Search for the cell housing the specified text and yield its [X, Y] center coordinate. 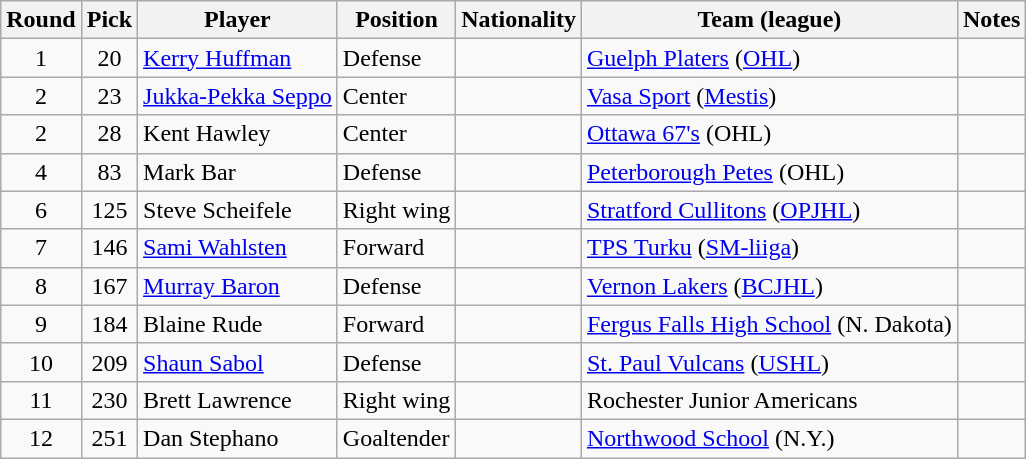
Rochester Junior Americans [769, 400]
Steve Scheifele [238, 210]
Dan Stephano [238, 438]
184 [109, 324]
TPS Turku (SM-liiga) [769, 248]
11 [41, 400]
Goaltender [396, 438]
Position [396, 20]
6 [41, 210]
Jukka-Pekka Seppo [238, 96]
20 [109, 58]
Stratford Cullitons (OPJHL) [769, 210]
146 [109, 248]
251 [109, 438]
Murray Baron [238, 286]
Peterborough Petes (OHL) [769, 172]
125 [109, 210]
Team (league) [769, 20]
7 [41, 248]
28 [109, 134]
Ottawa 67's (OHL) [769, 134]
9 [41, 324]
209 [109, 362]
Kent Hawley [238, 134]
10 [41, 362]
St. Paul Vulcans (USHL) [769, 362]
Mark Bar [238, 172]
Notes [991, 20]
Player [238, 20]
Fergus Falls High School (N. Dakota) [769, 324]
Nationality [519, 20]
83 [109, 172]
Sami Wahlsten [238, 248]
Vasa Sport (Mestis) [769, 96]
23 [109, 96]
8 [41, 286]
167 [109, 286]
Blaine Rude [238, 324]
230 [109, 400]
Vernon Lakers (BCJHL) [769, 286]
Shaun Sabol [238, 362]
Brett Lawrence [238, 400]
Round [41, 20]
Northwood School (N.Y.) [769, 438]
4 [41, 172]
12 [41, 438]
Pick [109, 20]
Guelph Platers (OHL) [769, 58]
1 [41, 58]
Kerry Huffman [238, 58]
